Search for the cell housing the specified text and yield its (X, Y) center coordinate. 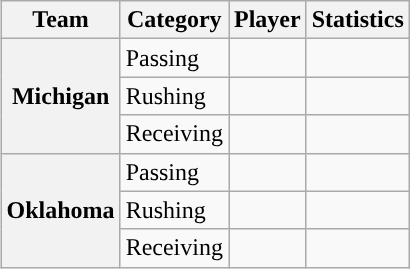
Oklahoma (60, 210)
Statistics (358, 20)
Michigan (60, 96)
Category (174, 20)
Player (267, 20)
Team (60, 20)
